Locate the cell with the specified text and output its (X, Y) center coordinate. 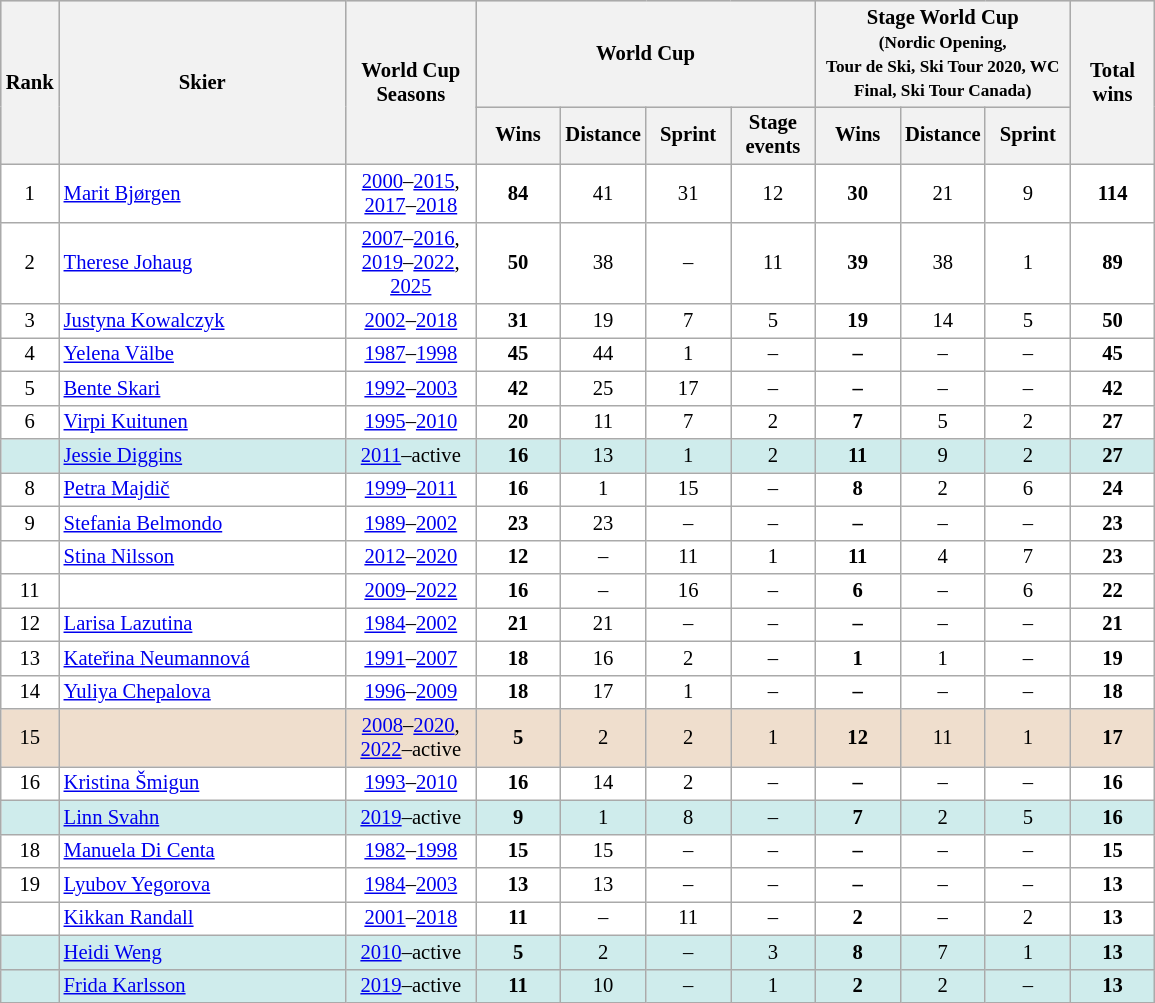
Therese Johaug (202, 263)
Larisa Lazutina (202, 624)
24 (1112, 489)
1982–1998 (411, 851)
2009–2022 (411, 591)
1992–2003 (411, 388)
22 (1112, 591)
Kristina Šmigun (202, 783)
Heidi Weng (202, 952)
Bente Skari (202, 388)
89 (1112, 263)
Frida Karlsson (202, 986)
Yelena Välbe (202, 354)
Marit Bjørgen (202, 193)
Jessie Diggins (202, 455)
Stage events (774, 135)
2011–active (411, 455)
1993–2010 (411, 783)
2001–2018 (411, 918)
Skier (202, 82)
1984–2003 (411, 885)
44 (602, 354)
Kikkan Randall (202, 918)
1991–2007 (411, 658)
2000–2015, 2017–2018 (411, 193)
2012–2020 (411, 557)
1996–2009 (411, 692)
1987–1998 (411, 354)
20 (518, 422)
1999–2011 (411, 489)
30 (858, 193)
Virpi Kuitunen (202, 422)
Stefania Belmondo (202, 523)
Petra Majdič (202, 489)
1984–2002 (411, 624)
41 (602, 193)
World Cup (646, 53)
World Cup Seasons (411, 82)
2008–2020, 2022–active (411, 737)
Linn Svahn (202, 817)
Lyubov Yegorova (202, 885)
Stina Nilsson (202, 557)
10 (602, 986)
Total wins (1112, 82)
Manuela Di Centa (202, 851)
1995–2010 (411, 422)
Kateřina Neumannová (202, 658)
1989–2002 (411, 523)
39 (858, 263)
2010–active (411, 952)
84 (518, 193)
Stage World Cup(Nordic Opening,Tour de Ski, Ski Tour 2020, WC Final, Ski Tour Canada) (942, 53)
Yuliya Chepalova (202, 692)
114 (1112, 193)
25 (602, 388)
Justyna Kowalczyk (202, 321)
2002–2018 (411, 321)
Rank (30, 82)
2007–2016, 2019–2022, 2025 (411, 263)
